Scan for the cell matching the given text and deliver its (X, Y) coordinate at center. 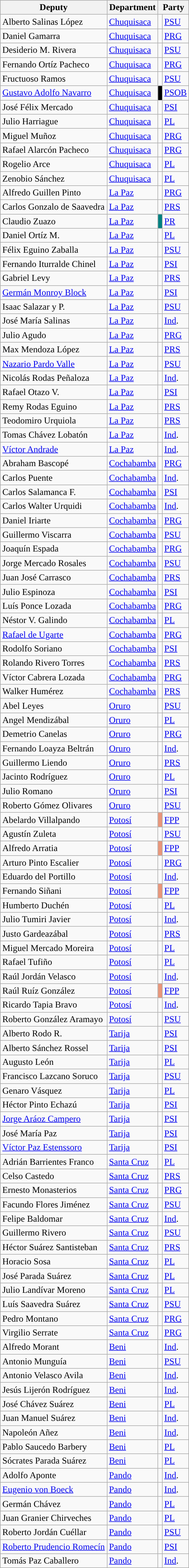
Alfredo Morant (54, 1347)
Eugenio von Boeck (54, 1489)
Ricardo Tapia Bravo (54, 1005)
Julio Agudo (54, 335)
Héctor Pinto Echazú (54, 1105)
Horacio Sosa (54, 1261)
Nazario Pardo Valle (54, 364)
Rafael Otazo V. (54, 392)
Agustín Zuleta (54, 834)
Max Mendoza López (54, 349)
Desiderio M. Rivera (54, 50)
Antonio Munguía (54, 1361)
Remy Rodas Eguino (54, 406)
Daniel Iriarte (54, 520)
Pedro Montano (54, 1318)
Roberto Jordán Cuéllar (54, 1532)
Deputy (54, 7)
Abelardo Villalpando (54, 820)
Angel Mendizábal (54, 720)
Demetrio Canelas (54, 734)
Gustavo Adolfo Navarro (54, 93)
Julio Tumiri Javier (54, 920)
Virgilio Serrate (54, 1333)
PR (175, 221)
Antonio Velasco Avila (54, 1376)
Felipe Baldomar (54, 1219)
Adrián Barrientes Franco (54, 1162)
José María Paz (54, 1133)
Alberto Salinas López (54, 22)
Guillermo Liendo (54, 763)
Raúl Jordán Velasco (54, 976)
Víctor Cabrera Lozada (54, 677)
Napoleón Añez (54, 1432)
Francisco Lazcano Soruco (54, 1076)
Ernesto Monasterios (54, 1190)
Rafael Alarcón Pacheco (54, 150)
Roberto Gómez Olivares (54, 805)
Guillermo Rivero (54, 1233)
Facundo Flores Jiménez (54, 1204)
Rafael de Ugarte (54, 635)
Daniel Ortíz M. (54, 235)
Germán Chávez (54, 1504)
Germán Monroy Block (54, 292)
Félix Eguino Zaballa (54, 250)
Julio Landívar Moreno (54, 1290)
Jorge Mercado Rosales (54, 563)
Jacinto Rodríguez (54, 777)
Carlos Walter Urquidi (54, 506)
Tomas Chávez Lobatón (54, 435)
Sócrates Parada Suárez (54, 1461)
Miguel Mercado Moreira (54, 948)
Abraham Bascopé (54, 464)
Héctor Suárez Santisteban (54, 1247)
Jesús Lijerón Rodríguez (54, 1390)
Fernando Ortíz Pacheco (54, 64)
Pablo Saucedo Barbery (54, 1447)
José María Salinas (54, 321)
Augusto León (54, 1062)
Teodomiro Urquiola (54, 421)
Party (173, 7)
Alfredo Guillen Pinto (54, 193)
Rodolfo Soriano (54, 649)
Guillermo Viscarra (54, 535)
Luís Ponce Lozada (54, 606)
Carlos Gonzalo de Saavedra (54, 207)
Nicolás Rodas Peñaloza (54, 378)
Zenobio Sánchez (54, 179)
Abel Leyes (54, 706)
Juan Granier Chirveches (54, 1518)
Julio Espinoza (54, 592)
Tomás Paz Caballero (54, 1561)
Humberto Duchén (54, 905)
Juan José Carrasco (54, 577)
Walker Humérez (54, 692)
Celso Castedo (54, 1176)
José Parada Suárez (54, 1276)
Roberto González Aramayo (54, 1019)
Alberto Sánchez Rossel (54, 1048)
Isaac Salazar y P. (54, 307)
PSOB (175, 93)
Fernando Iturralde Chinel (54, 264)
Julio Romano (54, 791)
Justo Gardeazábal (54, 934)
Roberto Prudencio Romecín (54, 1547)
Fructuoso Ramos (54, 79)
Fernando Loayza Beltrán (54, 748)
Rafael Tufiño (54, 962)
Eduardo del Portillo (54, 877)
Adolfo Aponte (54, 1475)
Víctor Andrade (54, 449)
Department (132, 7)
Raúl Ruíz González (54, 991)
Juan Manuel Suárez (54, 1418)
Miguel Muñoz (54, 136)
Víctor Paz Estenssoro (54, 1148)
Carlos Puente (54, 478)
Alberto Rodo R. (54, 1033)
Joaquín Espada (54, 549)
Daniel Gamarra (54, 36)
Gabriel Levy (54, 278)
Alfredo Arratia (54, 848)
Claudio Zuazo (54, 221)
Genaro Vásquez (54, 1091)
Rolando Rivero Torres (54, 663)
Luís Saavedra Suárez (54, 1304)
Fernando Siñani (54, 891)
Jorge Aráoz Campero (54, 1119)
José Félix Mercado (54, 107)
Rogelio Arce (54, 164)
Arturo Pinto Escalier (54, 862)
Carlos Salamanca F. (54, 492)
José Chávez Suárez (54, 1404)
Néstor V. Galindo (54, 620)
Julio Harriague (54, 121)
